Extract the [X, Y] coordinate from the center of the cell holding the provided text.  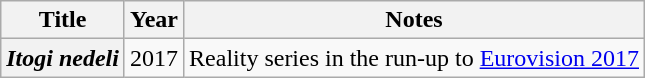
Reality series in the run-up to Eurovision 2017 [414, 58]
Title [63, 20]
Notes [414, 20]
Itogi nedeli [63, 58]
2017 [154, 58]
Year [154, 20]
